Detect which cell encompasses the target text, then output its (X, Y) center coordinate. 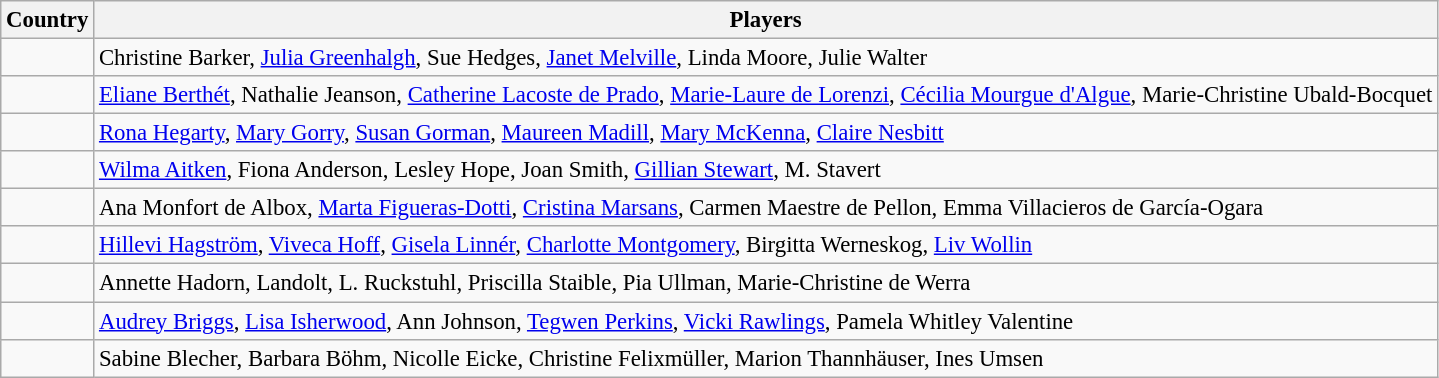
Players (766, 20)
Eliane Berthét, Nathalie Jeanson, Catherine Lacoste de Prado, Marie-Laure de Lorenzi, Cécilia Mourgue d'Algue, Marie-Christine Ubald-Bocquet (766, 95)
Hillevi Hagström, Viveca Hoff, Gisela Linnér, Charlotte Montgomery, Birgitta Werneskog, Liv Wollin (766, 245)
Ana Monfort de Albox, Marta Figueras-Dotti, Cristina Marsans, Carmen Maestre de Pellon, Emma Villacieros de García-Ogara (766, 208)
Annette Hadorn, Landolt, L. Ruckstuhl, Priscilla Staible, Pia Ullman, Marie-Christine de Werra (766, 283)
Sabine Blecher, Barbara Böhm, Nicolle Eicke, Christine Felixmüller, Marion Thannhäuser, Ines Umsen (766, 358)
Country (48, 20)
Christine Barker, Julia Greenhalgh, Sue Hedges, Janet Melville, Linda Moore, Julie Walter (766, 58)
Wilma Aitken, Fiona Anderson, Lesley Hope, Joan Smith, Gillian Stewart, M. Stavert (766, 170)
Rona Hegarty, Mary Gorry, Susan Gorman, Maureen Madill, Mary McKenna, Claire Nesbitt (766, 133)
Audrey Briggs, Lisa Isherwood, Ann Johnson, Tegwen Perkins, Vicki Rawlings, Pamela Whitley Valentine (766, 321)
